Pinpoint the cell where the given text exists, returning its [x, y] midpoint coordinate. 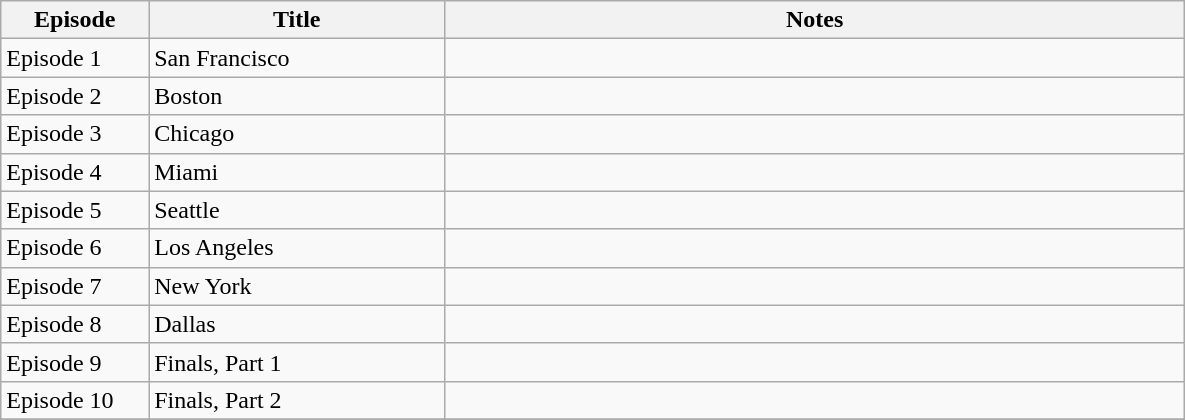
Episode 4 [75, 172]
Seattle [297, 210]
Boston [297, 96]
Finals, Part 1 [297, 362]
Episode [75, 20]
Episode 3 [75, 134]
Episode 6 [75, 248]
Episode 8 [75, 324]
Title [297, 20]
Notes [815, 20]
Episode 9 [75, 362]
Chicago [297, 134]
Episode 5 [75, 210]
Dallas [297, 324]
Episode 10 [75, 400]
Los Angeles [297, 248]
Episode 7 [75, 286]
Episode 2 [75, 96]
Episode 1 [75, 58]
Finals, Part 2 [297, 400]
San Francisco [297, 58]
Miami [297, 172]
New York [297, 286]
